Return [x, y] of the center of cell containing provided text 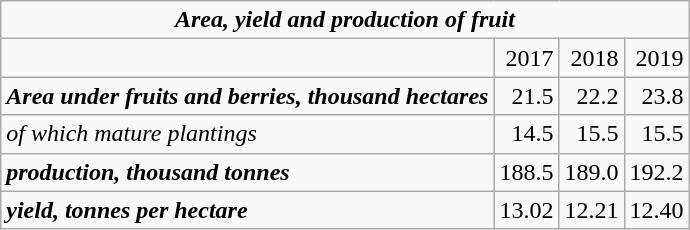
12.40 [656, 210]
23.8 [656, 96]
192.2 [656, 172]
21.5 [526, 96]
production, thousand tonnes [248, 172]
13.02 [526, 210]
12.21 [592, 210]
Area, yield and production of fruit [345, 20]
22.2 [592, 96]
14.5 [526, 134]
yield, tonnes per hectare [248, 210]
2017 [526, 58]
2018 [592, 58]
189.0 [592, 172]
Area under fruits and berries, thousand hectares [248, 96]
2019 [656, 58]
of which mature plantings [248, 134]
188.5 [526, 172]
